Capture the cell that displays the provided text and extract its [X, Y] central coordinate. 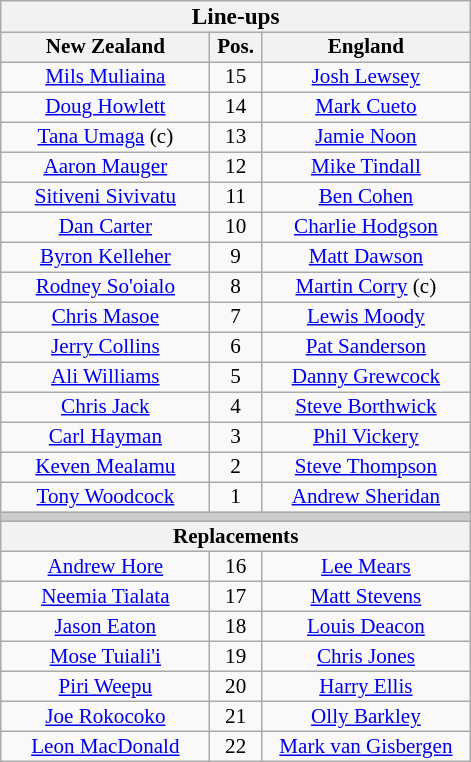
Chris Jones [366, 657]
Lewis Moody [366, 317]
Jason Eaton [105, 627]
7 [236, 317]
12 [236, 167]
Dan Carter [105, 227]
16 [236, 567]
17 [236, 597]
Ali Williams [105, 377]
Jerry Collins [105, 347]
Pat Sanderson [366, 347]
England [366, 47]
19 [236, 657]
Steve Borthwick [366, 407]
Mike Tindall [366, 167]
Keven Mealamu [105, 467]
Jamie Noon [366, 137]
Carl Hayman [105, 437]
15 [236, 77]
1 [236, 497]
Aaron Mauger [105, 167]
Mils Muliaina [105, 77]
2 [236, 467]
Leon MacDonald [105, 747]
6 [236, 347]
8 [236, 287]
Danny Grewcock [366, 377]
Replacements [236, 537]
Doug Howlett [105, 107]
Josh Lewsey [366, 77]
Line-ups [236, 16]
New Zealand [105, 47]
Andrew Sheridan [366, 497]
Chris Jack [105, 407]
Mark van Gisbergen [366, 747]
Olly Barkley [366, 717]
Sitiveni Sivivatu [105, 197]
Tony Woodcock [105, 497]
21 [236, 717]
Byron Kelleher [105, 257]
11 [236, 197]
4 [236, 407]
Tana Umaga (c) [105, 137]
Chris Masoe [105, 317]
Mose Tuiali'i [105, 657]
Ben Cohen [366, 197]
Matt Stevens [366, 597]
Piri Weepu [105, 687]
Louis Deacon [366, 627]
5 [236, 377]
9 [236, 257]
Joe Rokocoko [105, 717]
Lee Mears [366, 567]
Phil Vickery [366, 437]
Rodney So'oialo [105, 287]
Matt Dawson [366, 257]
Harry Ellis [366, 687]
Neemia Tialata [105, 597]
18 [236, 627]
13 [236, 137]
3 [236, 437]
20 [236, 687]
10 [236, 227]
Mark Cueto [366, 107]
22 [236, 747]
Pos. [236, 47]
Martin Corry (c) [366, 287]
Andrew Hore [105, 567]
Steve Thompson [366, 467]
Charlie Hodgson [366, 227]
14 [236, 107]
